Search for the cell housing the specified text and yield its (X, Y) center coordinate. 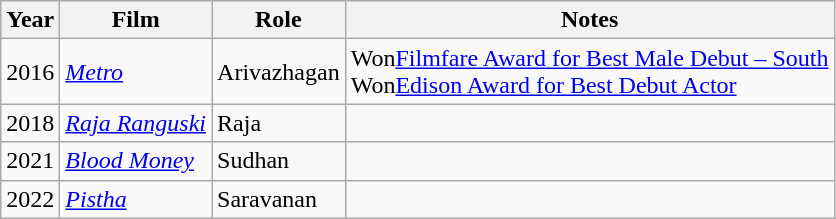
Notes (590, 20)
Pistha (136, 199)
Year (30, 20)
2018 (30, 123)
Sudhan (279, 161)
2016 (30, 72)
Raja (279, 123)
Role (279, 20)
Metro (136, 72)
Arivazhagan (279, 72)
Blood Money (136, 161)
Film (136, 20)
Saravanan (279, 199)
WonFilmfare Award for Best Male Debut – SouthWonEdison Award for Best Debut Actor (590, 72)
Raja Ranguski (136, 123)
2021 (30, 161)
2022 (30, 199)
